Find where the given text appears and provide that cell's center as (X, Y) coordinate. 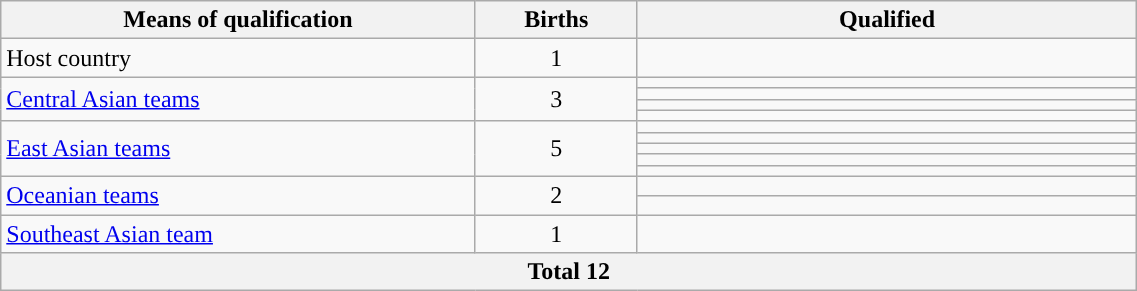
5 (556, 148)
Central Asian teams (238, 99)
East Asian teams (238, 148)
Means of qualification (238, 20)
2 (556, 195)
Births (556, 20)
Total 12 (569, 272)
Oceanian teams (238, 195)
Qualified (886, 20)
3 (556, 99)
Southeast Asian team (238, 233)
Host country (238, 58)
